For the text-containing cell, return its midpoint in [X, Y] coordinate format. 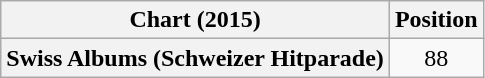
88 [436, 58]
Position [436, 20]
Swiss Albums (Schweizer Hitparade) [196, 58]
Chart (2015) [196, 20]
